Pinpoint the cell where the given text exists, returning its (X, Y) midpoint coordinate. 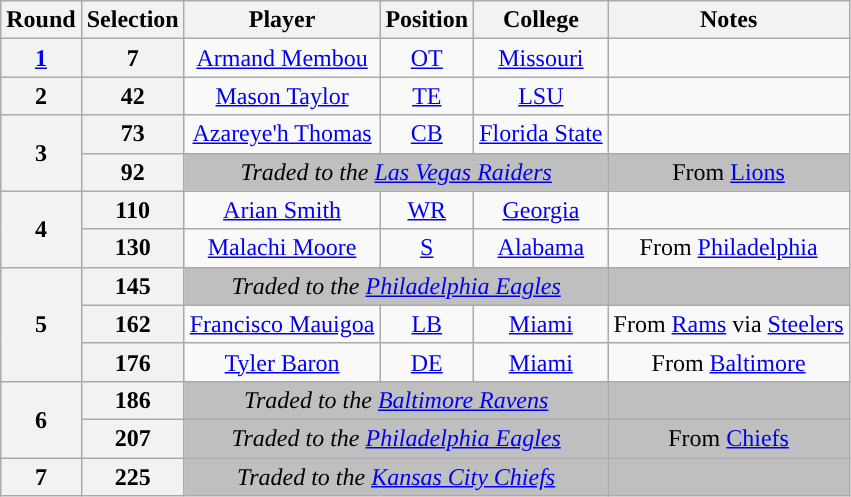
From Baltimore (728, 362)
From Philadelphia (728, 248)
Florida State (541, 134)
Notes (728, 20)
42 (132, 96)
207 (132, 438)
145 (132, 286)
OT (427, 58)
73 (132, 134)
College (541, 20)
Selection (132, 20)
S (427, 248)
6 (41, 419)
1 (41, 58)
Mason Taylor (282, 96)
110 (132, 210)
Arian Smith (282, 210)
Traded to the Baltimore Ravens (396, 400)
2 (41, 96)
From Lions (728, 172)
TE (427, 96)
Position (427, 20)
3 (41, 153)
Traded to the Kansas City Chiefs (396, 477)
From Chiefs (728, 438)
162 (132, 324)
Azareye'h Thomas (282, 134)
Tyler Baron (282, 362)
Malachi Moore (282, 248)
225 (132, 477)
WR (427, 210)
Georgia (541, 210)
CB (427, 134)
Francisco Mauigoa (282, 324)
Alabama (541, 248)
186 (132, 400)
LB (427, 324)
Player (282, 20)
130 (132, 248)
DE (427, 362)
Round (41, 20)
LSU (541, 96)
Traded to the Las Vegas Raiders (396, 172)
From Rams via Steelers (728, 324)
5 (41, 324)
4 (41, 229)
Armand Membou (282, 58)
92 (132, 172)
Missouri (541, 58)
176 (132, 362)
